Find where the given text appears and provide that cell's center as [X, Y] coordinate. 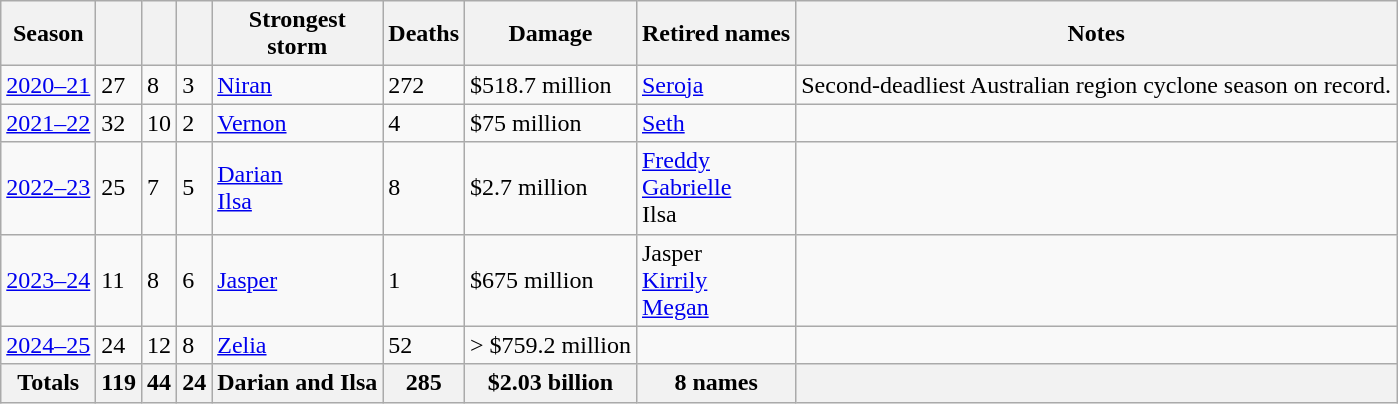
7 [160, 188]
27 [119, 85]
Seth [716, 123]
2020–21 [48, 85]
10 [160, 123]
4 [424, 123]
2022–23 [48, 188]
44 [160, 383]
Damage [551, 34]
5 [194, 188]
Notes [1096, 34]
Deaths [424, 34]
Strongeststorm [298, 34]
Jasper Kirrily Megan [716, 280]
Vernon [298, 123]
285 [424, 383]
1 [424, 280]
Freddy Gabrielle Ilsa [716, 188]
2021–22 [48, 123]
272 [424, 85]
2024–25 [48, 345]
12 [160, 345]
8 names [716, 383]
11 [119, 280]
25 [119, 188]
$2.03 billion [551, 383]
Zelia [298, 345]
Niran [298, 85]
Jasper [298, 280]
3 [194, 85]
32 [119, 123]
2023–24 [48, 280]
$75 million [551, 123]
Darian Ilsa [298, 188]
119 [119, 383]
> $759.2 million [551, 345]
Second-deadliest Australian region cyclone season on record. [1096, 85]
Retired names [716, 34]
Season [48, 34]
$518.7 million [551, 85]
Totals [48, 383]
$2.7 million [551, 188]
2 [194, 123]
52 [424, 345]
$675 million [551, 280]
Seroja [716, 85]
Darian and Ilsa [298, 383]
6 [194, 280]
